Identify which cell holds the provided text, then report its (X, Y) central coordinate. 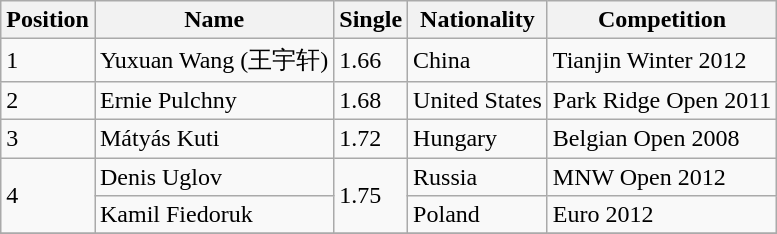
Belgian Open 2008 (662, 138)
United States (478, 100)
Ernie Pulchny (214, 100)
Mátyás Kuti (214, 138)
Tianjin Winter 2012 (662, 60)
MNW Open 2012 (662, 177)
Poland (478, 215)
Name (214, 20)
1.75 (371, 196)
4 (48, 196)
China (478, 60)
1 (48, 60)
2 (48, 100)
Kamil Fiedoruk (214, 215)
Single (371, 20)
Russia (478, 177)
1.66 (371, 60)
Competition (662, 20)
1.68 (371, 100)
Position (48, 20)
Denis Uglov (214, 177)
Yuxuan Wang (王宇轩) (214, 60)
3 (48, 138)
Park Ridge Open 2011 (662, 100)
Hungary (478, 138)
Euro 2012 (662, 215)
1.72 (371, 138)
Nationality (478, 20)
